Search for the cell housing the specified text and yield its (x, y) center coordinate. 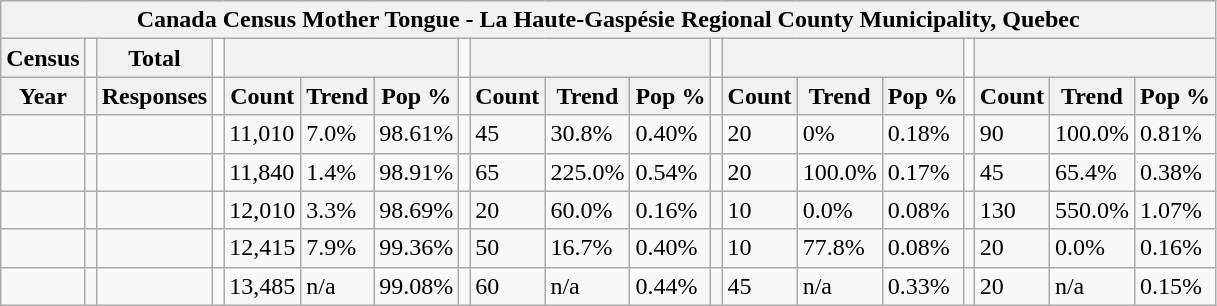
99.36% (416, 248)
Census (43, 58)
7.0% (338, 134)
60 (508, 286)
11,840 (262, 172)
1.4% (338, 172)
99.08% (416, 286)
65.4% (1092, 172)
0.81% (1174, 134)
130 (1012, 210)
1.07% (1174, 210)
65 (508, 172)
Year (43, 96)
0.17% (922, 172)
98.91% (416, 172)
0.54% (670, 172)
0.33% (922, 286)
0.44% (670, 286)
0% (840, 134)
30.8% (588, 134)
98.61% (416, 134)
7.9% (338, 248)
0.18% (922, 134)
13,485 (262, 286)
3.3% (338, 210)
50 (508, 248)
11,010 (262, 134)
Total (154, 58)
98.69% (416, 210)
12,415 (262, 248)
77.8% (840, 248)
16.7% (588, 248)
Canada Census Mother Tongue - La Haute-Gaspésie Regional County Municipality, Quebec (608, 20)
0.38% (1174, 172)
12,010 (262, 210)
0.15% (1174, 286)
Responses (154, 96)
90 (1012, 134)
60.0% (588, 210)
225.0% (588, 172)
550.0% (1092, 210)
